Output the (X, Y) coordinate of the center of the cell containing the given text.  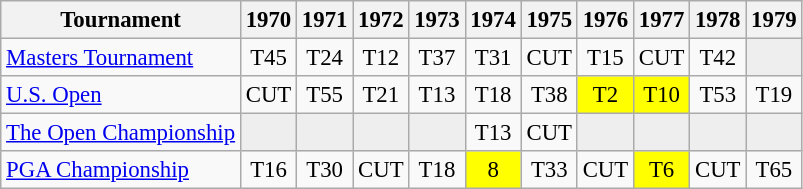
1975 (549, 20)
1977 (661, 20)
T12 (381, 58)
T16 (268, 170)
T37 (437, 58)
T2 (605, 95)
T21 (381, 95)
T45 (268, 58)
Tournament (121, 20)
T6 (661, 170)
T19 (774, 95)
T42 (718, 58)
T33 (549, 170)
1970 (268, 20)
T55 (325, 95)
T38 (549, 95)
1972 (381, 20)
U.S. Open (121, 95)
T53 (718, 95)
PGA Championship (121, 170)
1978 (718, 20)
T65 (774, 170)
T30 (325, 170)
1973 (437, 20)
1974 (493, 20)
T31 (493, 58)
1971 (325, 20)
8 (493, 170)
Masters Tournament (121, 58)
1976 (605, 20)
T15 (605, 58)
T24 (325, 58)
T10 (661, 95)
1979 (774, 20)
The Open Championship (121, 133)
